Detect which cell encompasses the target text, then output its (X, Y) center coordinate. 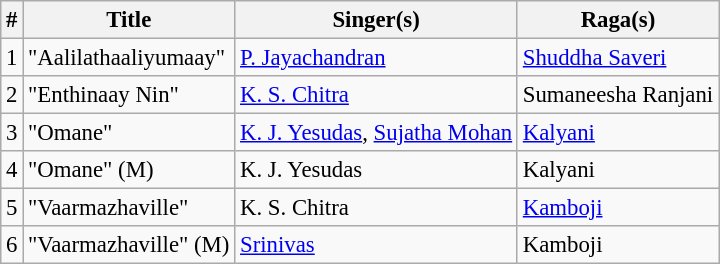
K. J. Yesudas, Sujatha Mohan (376, 133)
"Enthinaay Nin" (129, 95)
Shuddha Saveri (618, 58)
2 (12, 95)
3 (12, 133)
K. J. Yesudas (376, 170)
1 (12, 58)
P. Jayachandran (376, 58)
4 (12, 170)
# (12, 20)
6 (12, 245)
Raga(s) (618, 20)
"Omane" (129, 133)
"Vaarmazhaville" (129, 208)
"Aalilathaaliyumaay" (129, 58)
"Omane" (M) (129, 170)
Srinivas (376, 245)
Sumaneesha Ranjani (618, 95)
Singer(s) (376, 20)
5 (12, 208)
Title (129, 20)
"Vaarmazhaville" (M) (129, 245)
